Scan for the cell matching the given text and deliver its [x, y] coordinate at center. 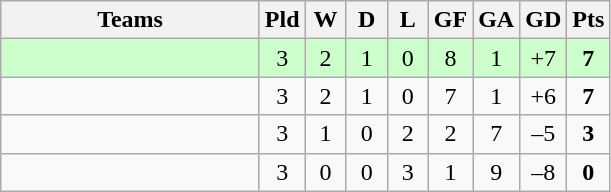
GD [544, 20]
–8 [544, 172]
+7 [544, 58]
GF [450, 20]
Pts [588, 20]
D [366, 20]
9 [496, 172]
W [326, 20]
–5 [544, 134]
8 [450, 58]
L [408, 20]
+6 [544, 96]
Pld [282, 20]
Teams [130, 20]
GA [496, 20]
